From the cell containing the given text, extract its center point as [x, y] coordinate. 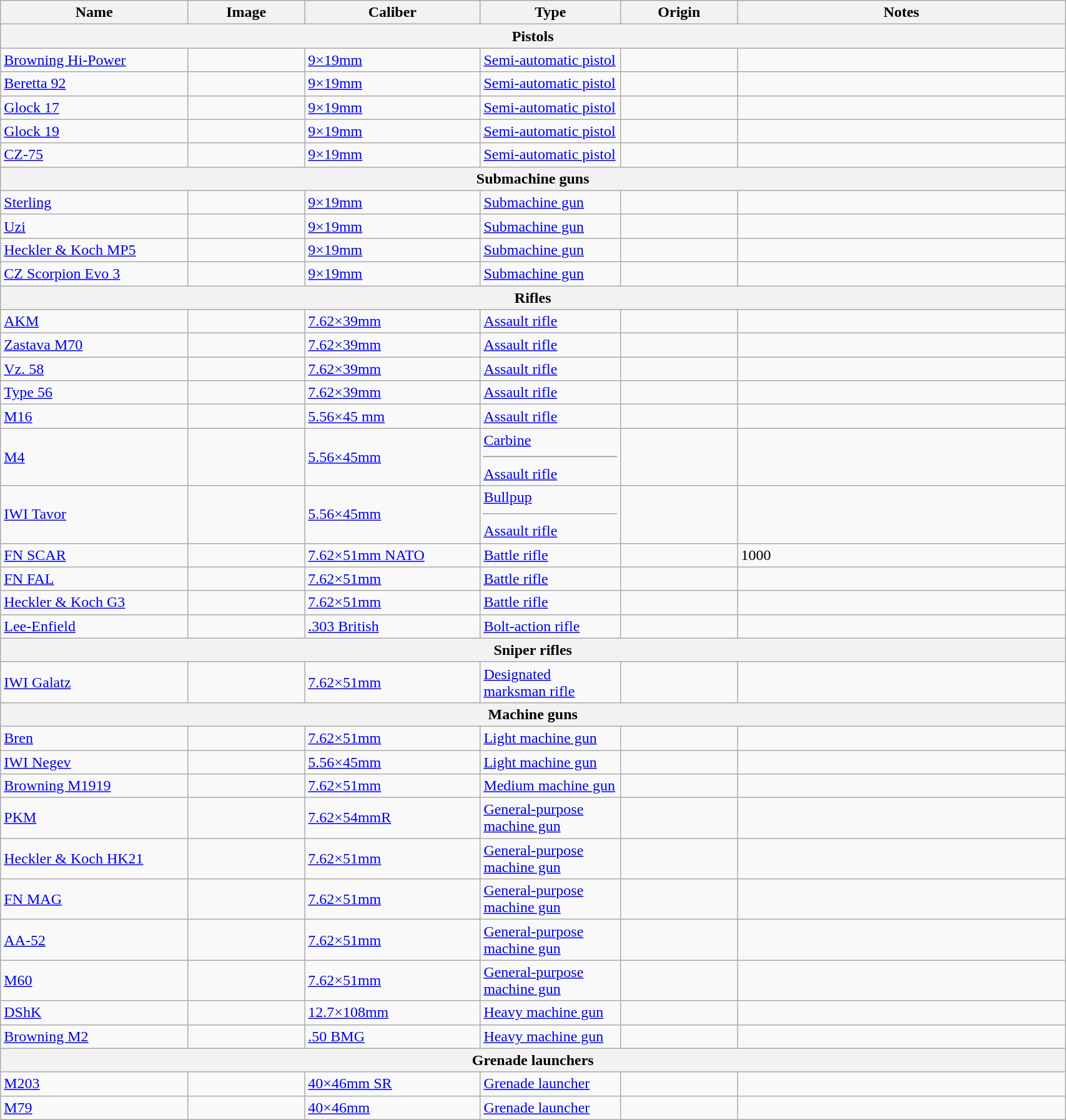
.303 British [392, 626]
CarbineAssault rifle [551, 457]
Origin [679, 12]
Sniper rifles [533, 650]
40×46mm [392, 1108]
40×46mm SR [392, 1084]
IWI Tavor [94, 514]
Heckler & Koch HK21 [94, 859]
1000 [902, 555]
CZ-75 [94, 155]
Browning M1919 [94, 786]
FN FAL [94, 579]
Image [246, 12]
BullpupAssault rifle [551, 514]
M4 [94, 457]
Zastava M70 [94, 345]
Grenade launchers [533, 1060]
Name [94, 12]
Browning Hi-Power [94, 60]
Glock 17 [94, 107]
FN MAG [94, 899]
7.62×51mm NATO [392, 555]
Rifles [533, 298]
M16 [94, 416]
FN SCAR [94, 555]
M79 [94, 1108]
Bolt-action rifle [551, 626]
IWI Negev [94, 762]
.50 BMG [392, 1036]
Bren [94, 738]
Pistols [533, 36]
Vz. 58 [94, 369]
PKM [94, 818]
Lee-Enfield [94, 626]
Medium machine gun [551, 786]
DShK [94, 1013]
AKM [94, 322]
7.62×54mmR [392, 818]
Machine guns [533, 714]
Notes [902, 12]
Uzi [94, 226]
Type 56 [94, 393]
12.7×108mm [392, 1013]
Heckler & Koch MP5 [94, 250]
Beretta 92 [94, 84]
Sterling [94, 202]
Designated marksman rifle [551, 682]
CZ Scorpion Evo 3 [94, 273]
M60 [94, 980]
Type [551, 12]
IWI Galatz [94, 682]
Browning M2 [94, 1036]
Glock 19 [94, 131]
Submachine guns [533, 179]
M203 [94, 1084]
AA-52 [94, 940]
Caliber [392, 12]
Heckler & Koch G3 [94, 602]
5.56×45 mm [392, 416]
